Determine the (x, y) coordinate at the center of the cell enclosing the given text.  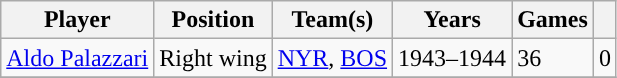
1943–1944 (452, 58)
36 (553, 58)
Years (452, 20)
Team(s) (332, 20)
Position (213, 20)
NYR, BOS (332, 58)
Player (78, 20)
Games (553, 20)
Right wing (213, 58)
0 (604, 58)
Aldo Palazzari (78, 58)
